Scan for the cell matching the given text and deliver its (x, y) coordinate at center. 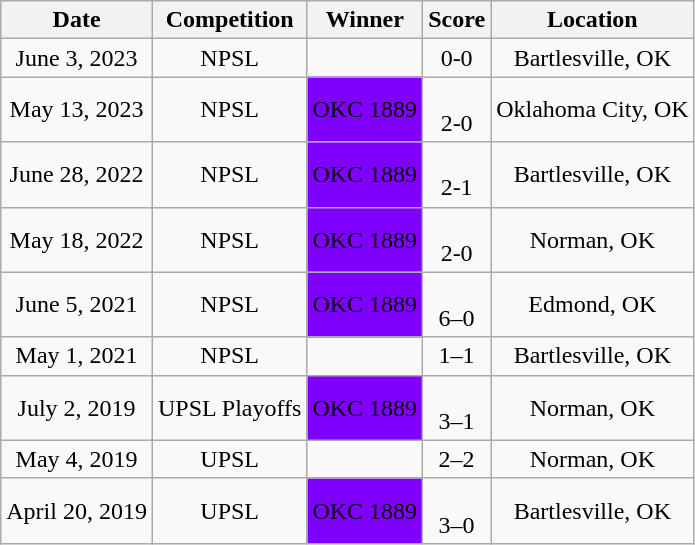
Competition (229, 20)
2-1 (457, 174)
April 20, 2019 (77, 510)
0-0 (457, 58)
Location (592, 20)
May 4, 2019 (77, 459)
6–0 (457, 304)
June 28, 2022 (77, 174)
June 5, 2021 (77, 304)
Score (457, 20)
3–1 (457, 408)
3–0 (457, 510)
May 18, 2022 (77, 240)
July 2, 2019 (77, 408)
May 13, 2023 (77, 110)
2–2 (457, 459)
Edmond, OK (592, 304)
1–1 (457, 356)
Winner (365, 20)
May 1, 2021 (77, 356)
June 3, 2023 (77, 58)
UPSL Playoffs (229, 408)
Oklahoma City, OK (592, 110)
Date (77, 20)
